From the cell containing the given text, extract its center point as (x, y) coordinate. 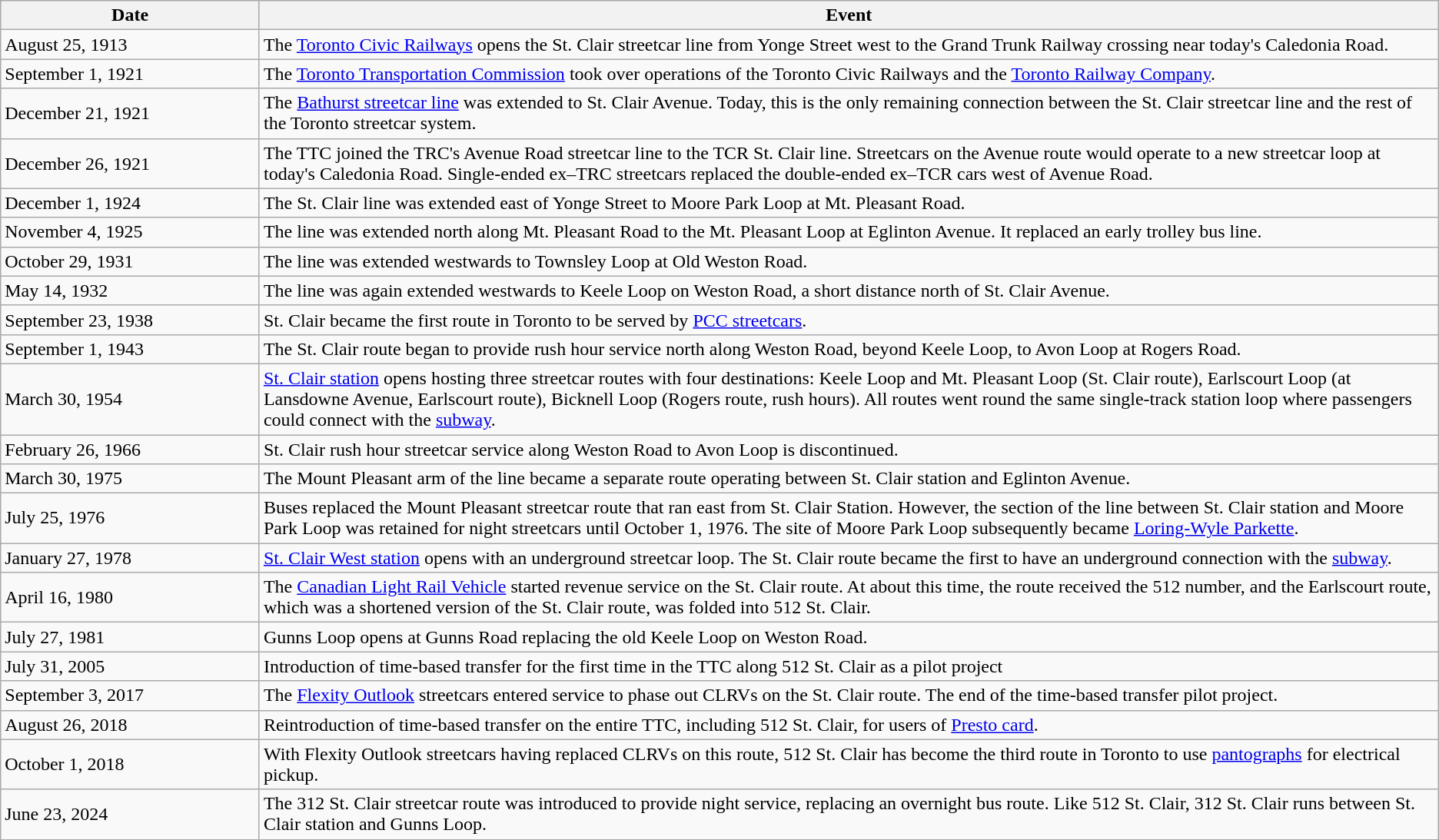
September 1, 1921 (131, 74)
St. Clair rush hour streetcar service along Weston Road to Avon Loop is discontinued. (849, 450)
July 25, 1976 (131, 518)
The Flexity Outlook streetcars entered service to phase out CLRVs on the St. Clair route. The end of the time-based transfer pilot project. (849, 696)
March 30, 1954 (131, 399)
August 26, 2018 (131, 725)
The line was extended westwards to Townsley Loop at Old Weston Road. (849, 261)
December 21, 1921 (131, 114)
The St. Clair line was extended east of Yonge Street to Moore Park Loop at Mt. Pleasant Road. (849, 203)
The Toronto Transportation Commission took over operations of the Toronto Civic Railways and the Toronto Railway Company. (849, 74)
August 25, 1913 (131, 45)
St. Clair became the first route in Toronto to be served by PCC streetcars. (849, 320)
The line was again extended westwards to Keele Loop on Weston Road, a short distance north of St. Clair Avenue. (849, 291)
December 26, 1921 (131, 163)
January 27, 1978 (131, 558)
June 23, 2024 (131, 815)
April 16, 1980 (131, 598)
September 1, 1943 (131, 349)
October 29, 1931 (131, 261)
The Toronto Civic Railways opens the St. Clair streetcar line from Yonge Street west to the Grand Trunk Railway crossing near today's Caledonia Road. (849, 45)
July 27, 1981 (131, 637)
Reintroduction of time-based transfer on the entire TTC, including 512 St. Clair, for users of Presto card. (849, 725)
Introduction of time-based transfer for the first time in the TTC along 512 St. Clair as a pilot project (849, 666)
The St. Clair route began to provide rush hour service north along Weston Road, beyond Keele Loop, to Avon Loop at Rogers Road. (849, 349)
Date (131, 15)
March 30, 1975 (131, 479)
The line was extended north along Mt. Pleasant Road to the Mt. Pleasant Loop at Eglinton Avenue. It replaced an early trolley bus line. (849, 232)
December 1, 1924 (131, 203)
Gunns Loop opens at Gunns Road replacing the old Keele Loop on Weston Road. (849, 637)
September 23, 1938 (131, 320)
Event (849, 15)
September 3, 2017 (131, 696)
July 31, 2005 (131, 666)
May 14, 1932 (131, 291)
February 26, 1966 (131, 450)
November 4, 1925 (131, 232)
The Mount Pleasant arm of the line became a separate route operating between St. Clair station and Eglinton Avenue. (849, 479)
October 1, 2018 (131, 764)
